Output the [X, Y] coordinate of the center of the cell containing the given text.  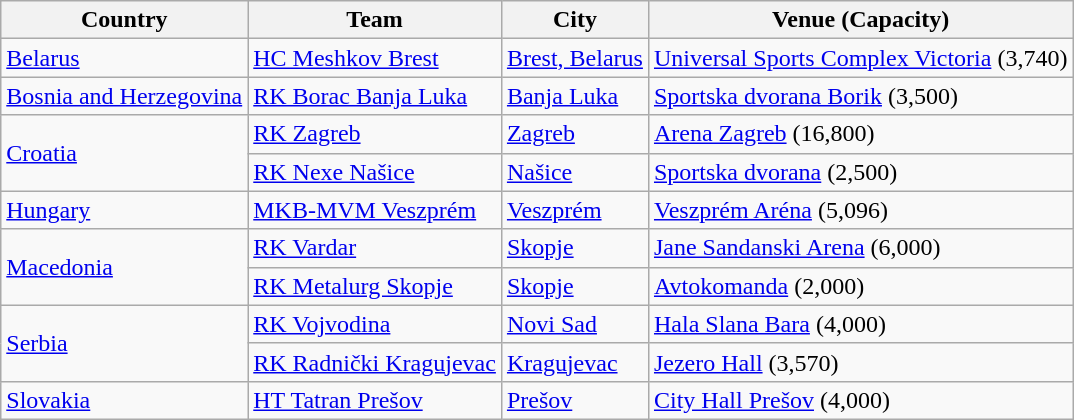
Serbia [124, 343]
Hungary [124, 210]
City [574, 20]
Novi Sad [574, 324]
Jane Sandanski Arena (6,000) [860, 248]
HT Tatran Prešov [375, 400]
Macedonia [124, 267]
Avtokomanda (2,000) [860, 286]
Sportska dvorana Borik (3,500) [860, 96]
Zagreb [574, 134]
Team [375, 20]
RK Vojvodina [375, 324]
City Hall Prešov (4,000) [860, 400]
Našice [574, 172]
RK Radnički Kragujevac [375, 362]
Croatia [124, 153]
Arena Zagreb (16,800) [860, 134]
Jezero Hall (3,570) [860, 362]
HC Meshkov Brest [375, 58]
RK Nexe Našice [375, 172]
Country [124, 20]
Belarus [124, 58]
Veszprém [574, 210]
Kragujevac [574, 362]
RK Borac Banja Luka [375, 96]
Bosnia and Herzegovina [124, 96]
Venue (Capacity) [860, 20]
RK Zagreb [375, 134]
MKB-MVM Veszprém [375, 210]
Hala Slana Bara (4,000) [860, 324]
Brest, Belarus [574, 58]
Veszprém Aréna (5,096) [860, 210]
Universal Sports Complex Victoria (3,740) [860, 58]
Sportska dvorana (2,500) [860, 172]
Slovakia [124, 400]
RK Metalurg Skopje [375, 286]
Prešov [574, 400]
RK Vardar [375, 248]
Banja Luka [574, 96]
